Extract the (x, y) coordinate from the center of the cell holding the provided text.  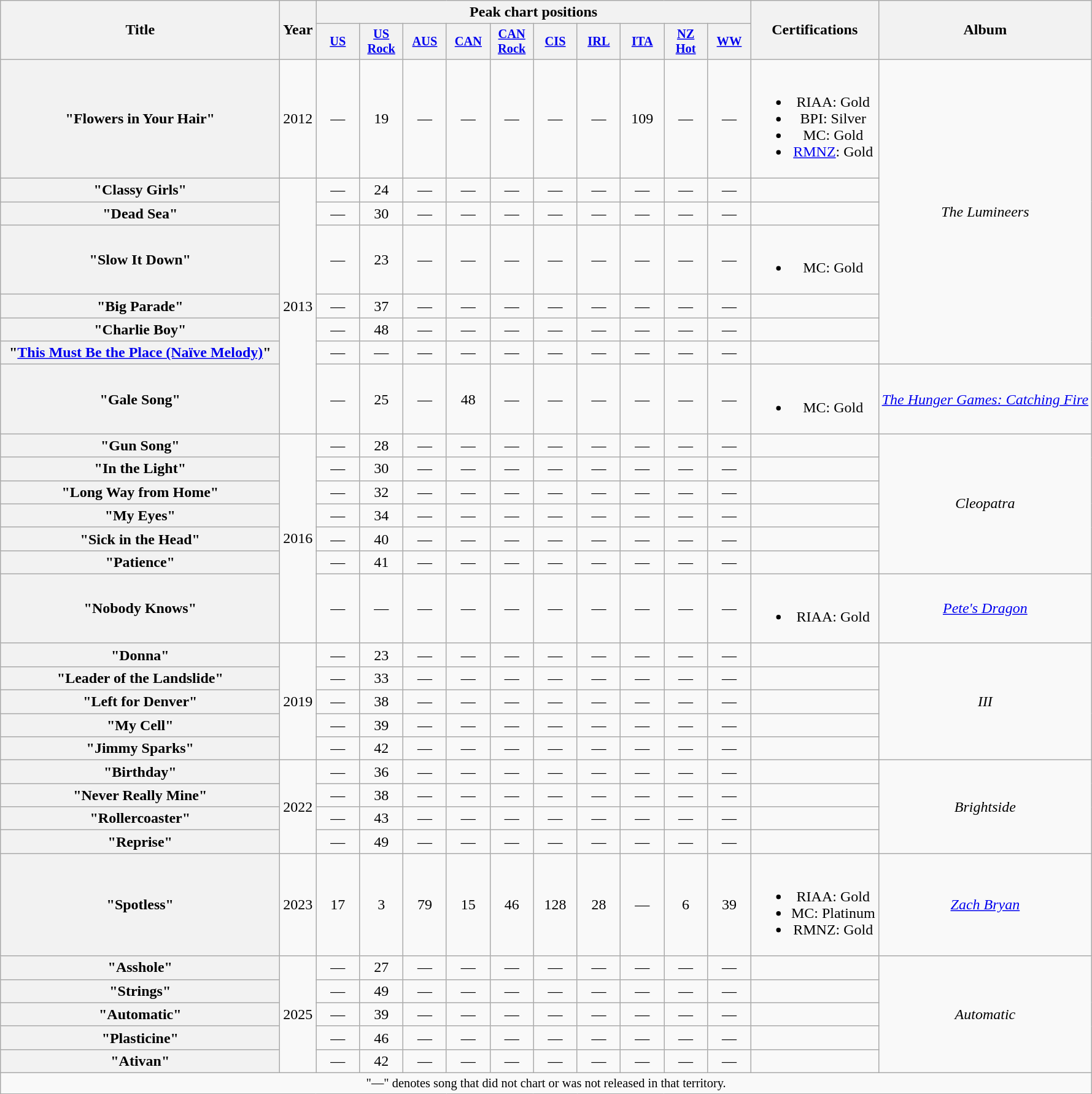
"Classy Girls" (140, 190)
CAN (468, 42)
2012 (298, 118)
"My Eyes" (140, 515)
"Automatic" (140, 1014)
19 (382, 118)
USRock (382, 42)
Cleopatra (985, 504)
24 (382, 190)
"Dead Sea" (140, 214)
"Never Really Mine" (140, 795)
128 (555, 904)
RIAA: GoldMC: PlatinumRMNZ: Gold (815, 904)
"Flowers in Your Hair" (140, 118)
"Jimmy Sparks" (140, 749)
Year (298, 30)
109 (642, 118)
43 (382, 819)
2019 (298, 701)
"In the Light" (140, 469)
"Patience" (140, 562)
"Charlie Boy" (140, 329)
2016 (298, 539)
2025 (298, 1014)
IRL (599, 42)
17 (338, 904)
The Lumineers (985, 211)
"Left for Denver" (140, 702)
"Long Way from Home" (140, 492)
CIS (555, 42)
III (985, 701)
Zach Bryan (985, 904)
Album (985, 30)
"Gale Song" (140, 399)
"Strings" (140, 991)
AUS (425, 42)
15 (468, 904)
US (338, 42)
41 (382, 562)
79 (425, 904)
"Rollercoaster" (140, 819)
WW (729, 42)
"Sick in the Head" (140, 539)
Automatic (985, 1014)
6 (686, 904)
"Spotless" (140, 904)
3 (382, 904)
"—" denotes song that did not chart or was not released in that territory. (546, 1083)
"Reprise" (140, 842)
Peak chart positions (534, 12)
25 (382, 399)
Brightside (985, 807)
The Hunger Games: Catching Fire (985, 399)
"This Must Be the Place (Naïve Melody)" (140, 353)
ITA (642, 42)
2022 (298, 807)
"Ativan" (140, 1061)
"Gun Song" (140, 445)
"Leader of the Landslide" (140, 678)
2013 (298, 306)
37 (382, 306)
40 (382, 539)
"Nobody Knows" (140, 609)
Certifications (815, 30)
"Plasticine" (140, 1038)
RIAA: GoldBPI: SilverMC: GoldRMNZ: Gold (815, 118)
"Slow It Down" (140, 260)
CANRock (512, 42)
36 (382, 772)
Title (140, 30)
"My Cell" (140, 725)
32 (382, 492)
33 (382, 678)
"Birthday" (140, 772)
34 (382, 515)
"Donna" (140, 655)
"Big Parade" (140, 306)
Pete's Dragon (985, 609)
2023 (298, 904)
NZHot (686, 42)
27 (382, 968)
RIAA: Gold (815, 609)
"Asshole" (140, 968)
